Pinpoint the cell where the given text exists, returning its [X, Y] midpoint coordinate. 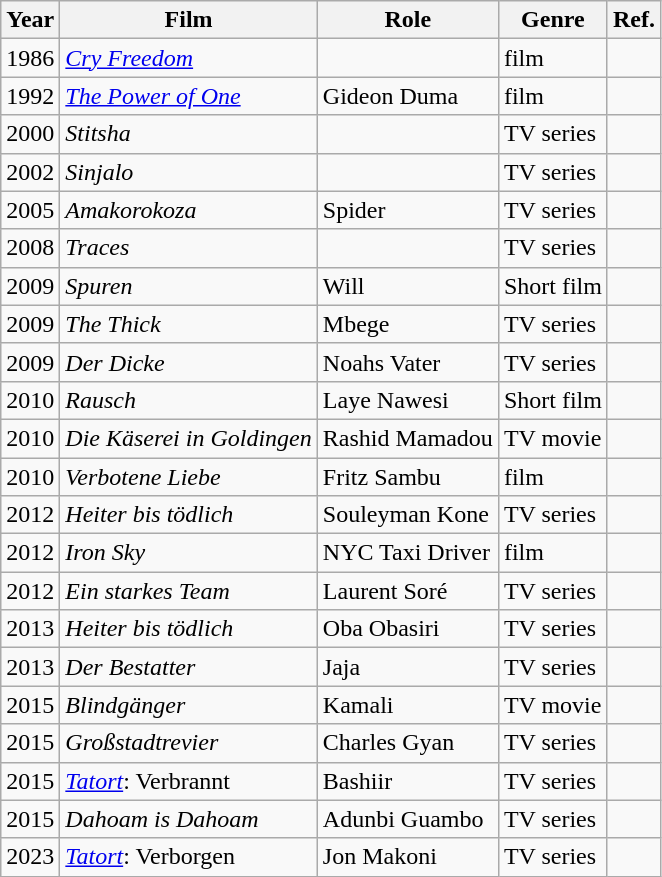
Laurent Soré [408, 591]
2008 [30, 248]
1986 [30, 58]
Ref. [634, 20]
Tatort: Verborgen [188, 857]
Fritz Sambu [408, 477]
Die Käserei in Goldingen [188, 438]
Der Dicke [188, 362]
Ein starkes Team [188, 591]
Großstadtrevier [188, 743]
Laye Nawesi [408, 400]
Verbotene Liebe [188, 477]
Genre [552, 20]
Traces [188, 248]
1992 [30, 96]
The Thick [188, 324]
Amakorokoza [188, 210]
2023 [30, 857]
Sinjalo [188, 172]
NYC Taxi Driver [408, 553]
2000 [30, 134]
Spider [408, 210]
Charles Gyan [408, 743]
Rashid Mamadou [408, 438]
2005 [30, 210]
2002 [30, 172]
Adunbi Guambo [408, 819]
Der Bestatter [188, 667]
Will [408, 286]
Souleyman Kone [408, 515]
Noahs Vater [408, 362]
Jaja [408, 667]
Bashiir [408, 781]
Dahoam is Dahoam [188, 819]
Kamali [408, 705]
Cry Freedom [188, 58]
Spuren [188, 286]
Gideon Duma [408, 96]
Film [188, 20]
The Power of One [188, 96]
Mbege [408, 324]
Rausch [188, 400]
Role [408, 20]
Iron Sky [188, 553]
Jon Makoni [408, 857]
Tatort: Verbrannt [188, 781]
Stitsha [188, 134]
Blindgänger [188, 705]
Oba Obasiri [408, 629]
Year [30, 20]
